Provide the [X, Y] coordinate of the cell's center where the given text is located.  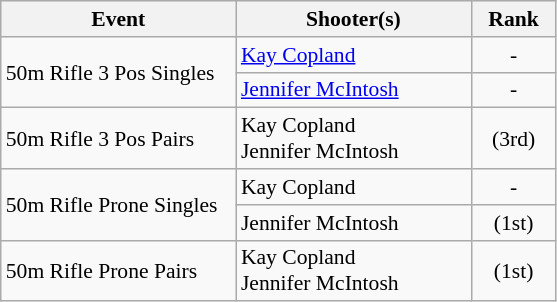
50m Rifle Prone Pairs [118, 270]
Shooter(s) [354, 19]
50m Rifle 3 Pos Singles [118, 72]
50m Rifle Prone Singles [118, 204]
Rank [514, 19]
(3rd) [514, 138]
50m Rifle 3 Pos Pairs [118, 138]
Event [118, 19]
